Provide the [X, Y] coordinate of the cell's center where the given text is located.  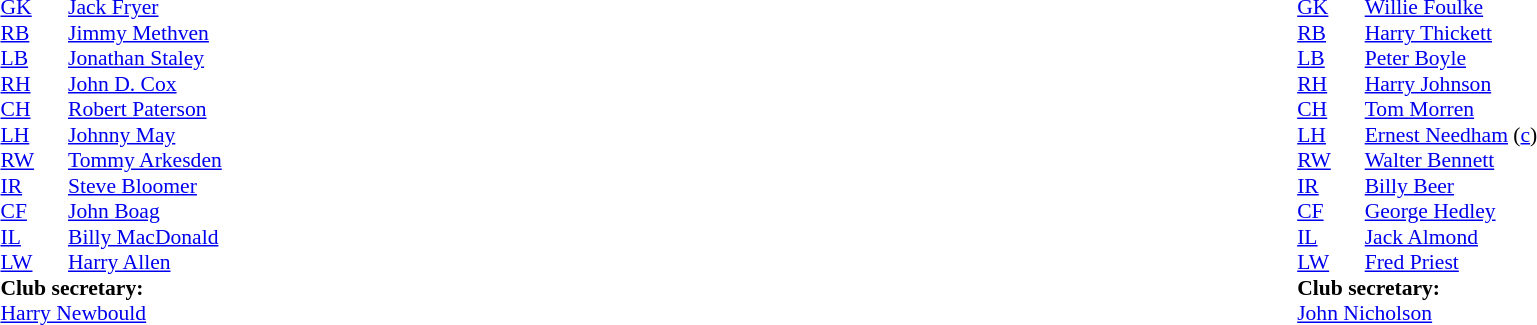
Jimmy Methven [145, 33]
Harry Allen [145, 263]
Steve Bloomer [145, 186]
Johnny May [145, 135]
Billy MacDonald [145, 237]
Robert Paterson [145, 109]
John D. Cox [145, 84]
Jonathan Staley [145, 59]
John Boag [145, 211]
Tommy Arkesden [145, 161]
